Provide the [X, Y] coordinate of the cell's center where the given text is located.  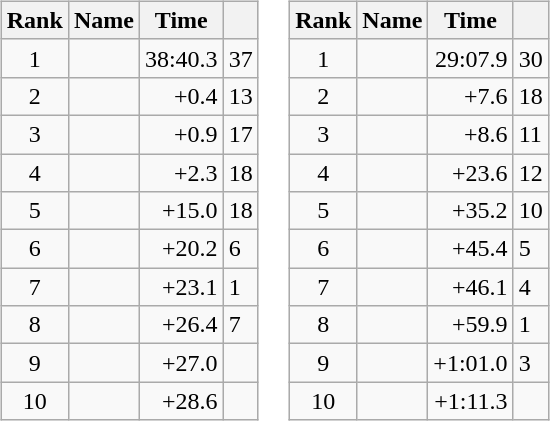
+23.6 [470, 173]
+28.6 [181, 401]
+15.0 [181, 211]
+0.4 [181, 96]
+7.6 [470, 96]
+46.1 [470, 287]
37 [240, 58]
+2.3 [181, 173]
+8.6 [470, 134]
+23.1 [181, 287]
17 [240, 134]
+35.2 [470, 211]
+1:01.0 [470, 363]
+26.4 [181, 325]
+0.9 [181, 134]
+1:11.3 [470, 401]
13 [240, 96]
+27.0 [181, 363]
29:07.9 [470, 58]
12 [530, 173]
30 [530, 58]
11 [530, 134]
38:40.3 [181, 58]
+20.2 [181, 249]
+59.9 [470, 325]
+45.4 [470, 249]
